Extract the (x, y) coordinate from the center of the cell holding the provided text.  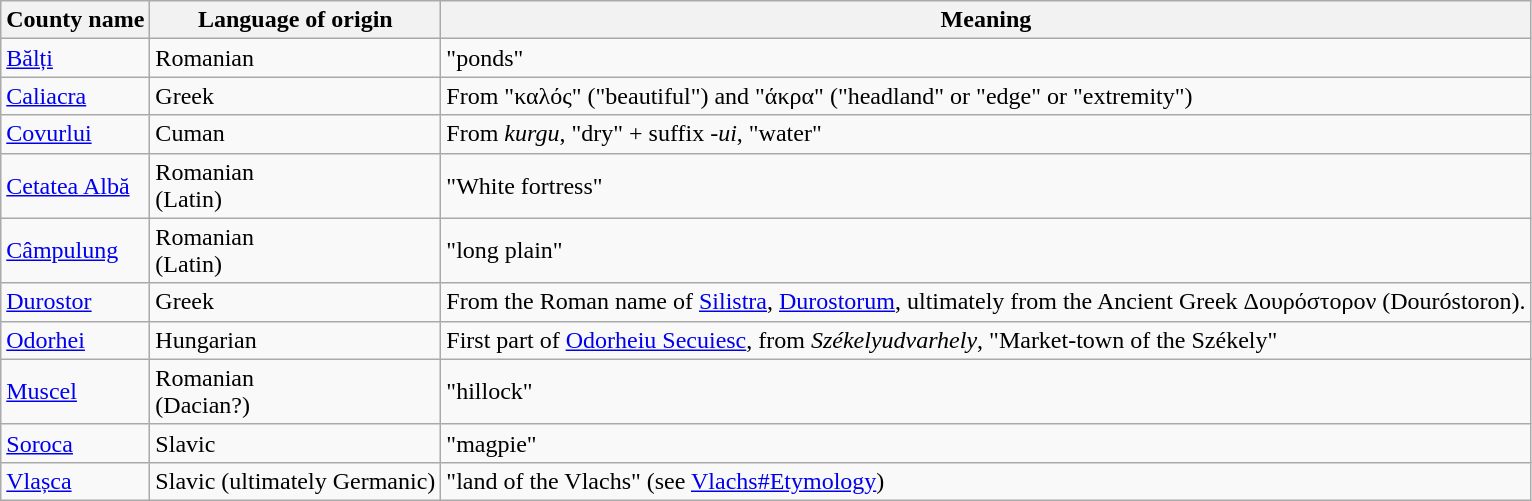
Slavic (296, 443)
Muscel (76, 392)
Hungarian (296, 340)
"magpie" (986, 443)
Cetatea Albă (76, 186)
"land of the Vlachs" (see Vlachs#Etymology) (986, 481)
Romanian (Dacian?) (296, 392)
Slavic (ultimately Germanic) (296, 481)
From "καλός" ("beautiful") and "άκρα" ("headland" or "edge" or "extremity") (986, 96)
Romanian (296, 58)
"White fortress" (986, 186)
"ponds" (986, 58)
Caliacra (76, 96)
Cuman (296, 134)
Odorhei (76, 340)
Covurlui (76, 134)
"hillock" (986, 392)
Meaning (986, 20)
County name (76, 20)
From the Roman name of Silistra, Durostorum, ultimately from the Ancient Greek Δουρόστορον (Douróstoron). (986, 302)
From kurgu, "dry" + suffix -ui, "water" (986, 134)
Soroca (76, 443)
Bălți (76, 58)
First part of Odorheiu Secuiesc, from Székelyudvarhely, "Market-town of the Székely" (986, 340)
Durostor (76, 302)
"long plain" (986, 250)
Câmpulung (76, 250)
Vlașca (76, 481)
Language of origin (296, 20)
